Return the (X, Y) coordinate for the center point of the cell that contains the specified text.  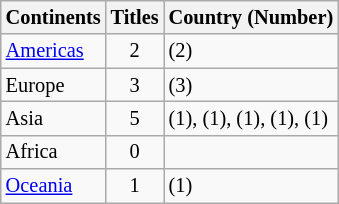
5 (135, 118)
3 (135, 85)
Country (Number) (251, 17)
Americas (54, 51)
2 (135, 51)
Titles (135, 17)
Asia (54, 118)
(2) (251, 51)
Continents (54, 17)
(1) (251, 186)
Oceania (54, 186)
Europe (54, 85)
(3) (251, 85)
0 (135, 152)
1 (135, 186)
Africa (54, 152)
(1), (1), (1), (1), (1) (251, 118)
